Extract the [x, y] coordinate from the center of the cell holding the provided text.  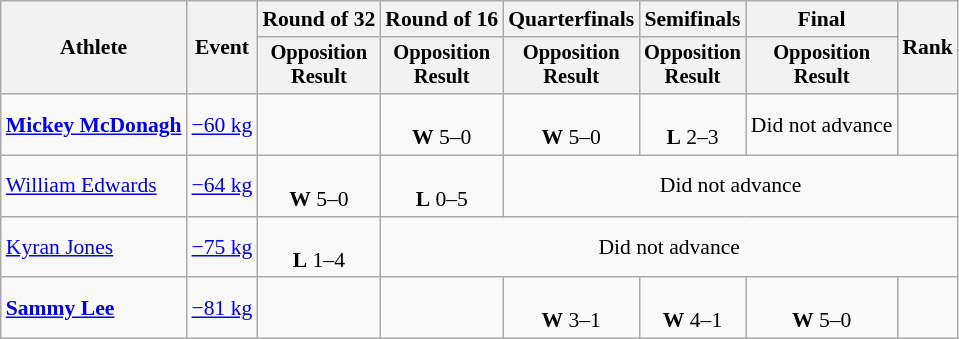
W 4–1 [692, 308]
Quarterfinals [571, 19]
L 2–3 [692, 124]
Rank [928, 48]
−64 kg [222, 186]
L 1–4 [318, 248]
−81 kg [222, 308]
W 3–1 [571, 308]
Sammy Lee [94, 308]
Round of 16 [442, 19]
−75 kg [222, 248]
Kyran Jones [94, 248]
Final [822, 19]
Athlete [94, 48]
William Edwards [94, 186]
Event [222, 48]
−60 kg [222, 124]
L 0–5 [442, 186]
Semifinals [692, 19]
Round of 32 [318, 19]
Mickey McDonagh [94, 124]
